Pinpoint the cell where the given text exists, returning its (X, Y) midpoint coordinate. 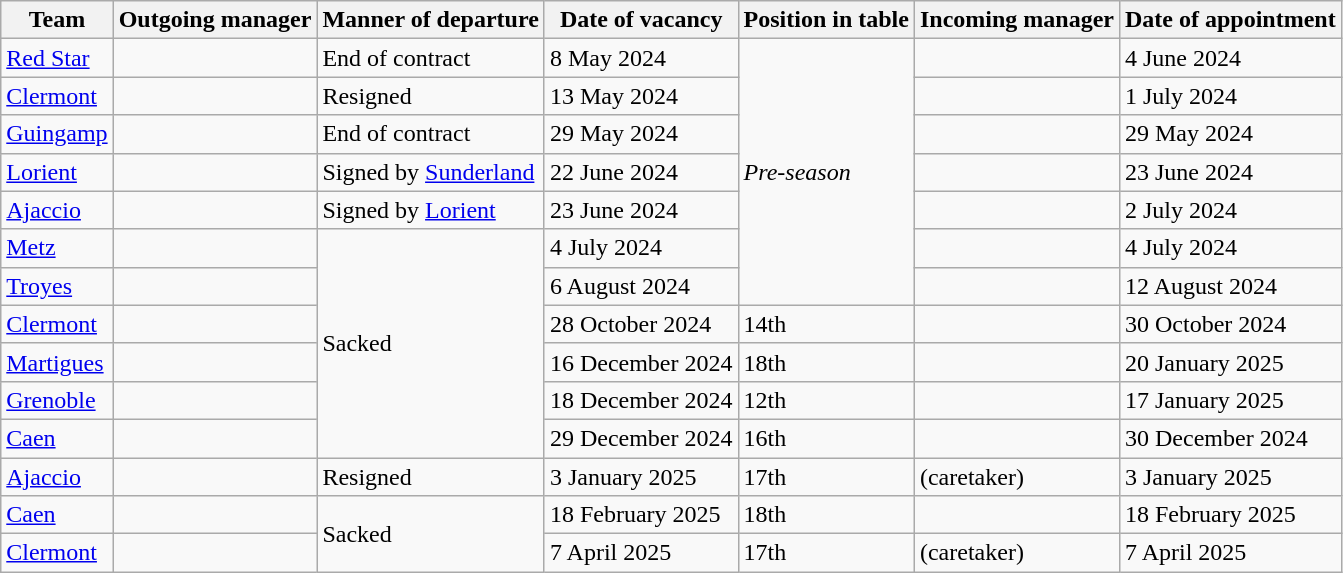
Metz (57, 248)
6 August 2024 (641, 286)
13 May 2024 (641, 96)
Signed by Lorient (430, 210)
Incoming manager (1016, 20)
30 December 2024 (1230, 438)
Position in table (826, 20)
8 May 2024 (641, 58)
12 August 2024 (1230, 286)
1 July 2024 (1230, 96)
18 December 2024 (641, 400)
Grenoble (57, 400)
12th (826, 400)
Outgoing manager (215, 20)
16th (826, 438)
16 December 2024 (641, 362)
29 December 2024 (641, 438)
Signed by Sunderland (430, 172)
22 June 2024 (641, 172)
Martigues (57, 362)
Red Star (57, 58)
Pre-season (826, 172)
17 January 2025 (1230, 400)
20 January 2025 (1230, 362)
Manner of departure (430, 20)
Guingamp (57, 134)
4 June 2024 (1230, 58)
Team (57, 20)
Lorient (57, 172)
30 October 2024 (1230, 324)
14th (826, 324)
2 July 2024 (1230, 210)
Date of vacancy (641, 20)
Date of appointment (1230, 20)
Troyes (57, 286)
28 October 2024 (641, 324)
